Pinpoint the cell where the given text exists, returning its [x, y] midpoint coordinate. 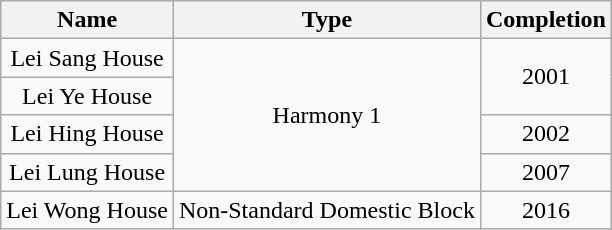
Lei Ye House [88, 96]
2016 [546, 210]
2007 [546, 172]
Harmony 1 [326, 115]
Name [88, 20]
Lei Sang House [88, 58]
Non-Standard Domestic Block [326, 210]
Completion [546, 20]
2002 [546, 134]
Lei Lung House [88, 172]
Type [326, 20]
Lei Hing House [88, 134]
2001 [546, 77]
Lei Wong House [88, 210]
